Pinpoint the cell where the given text exists, returning its [x, y] midpoint coordinate. 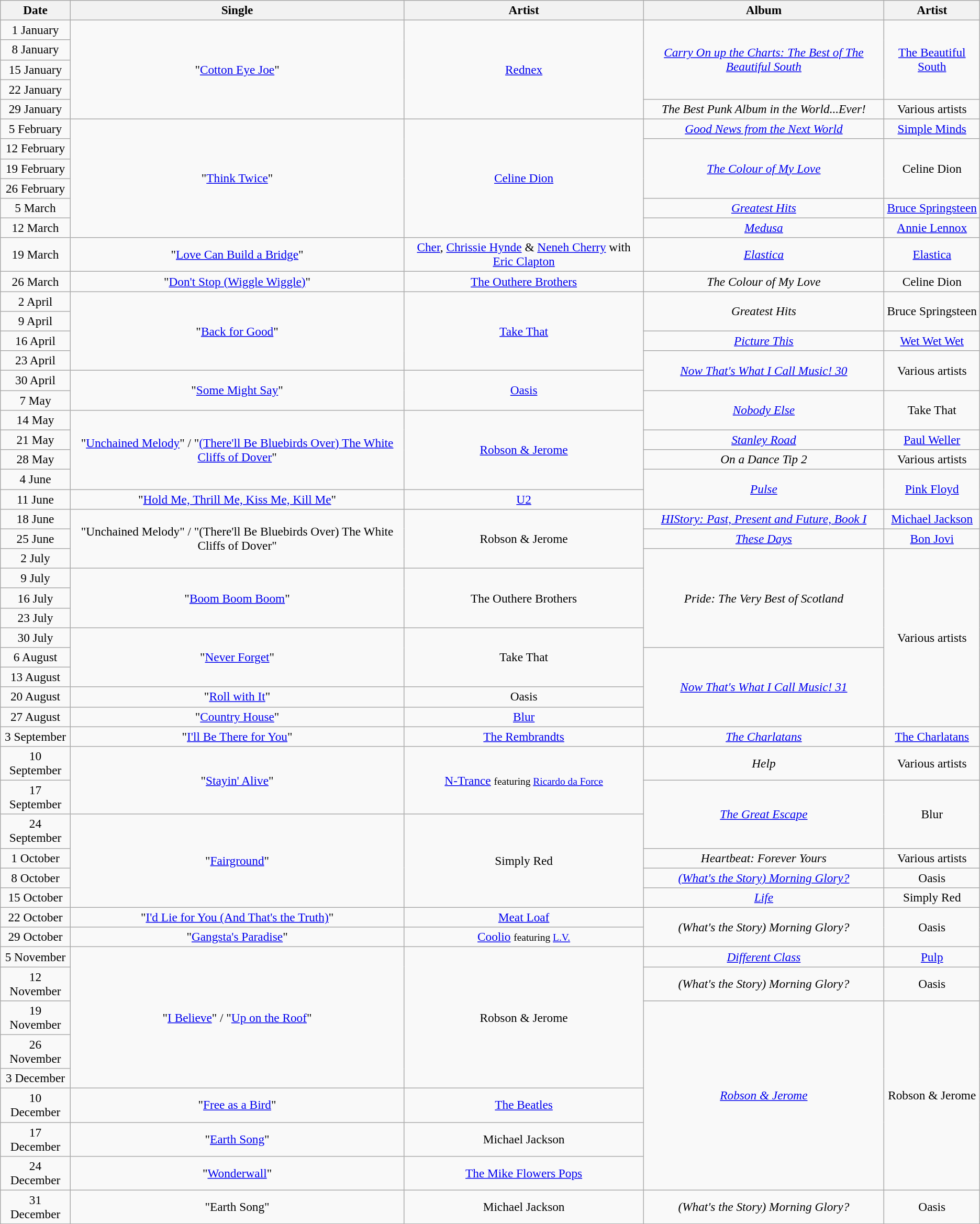
14 May [36, 420]
27 August [36, 717]
21 May [36, 440]
16 April [36, 341]
22 October [36, 917]
"Back for Good" [237, 331]
9 July [36, 578]
Cher, Chrissie Hynde & Neneh Cherry with Eric Clapton [524, 254]
28 May [36, 459]
17 December [36, 1139]
19 March [36, 254]
5 March [36, 208]
Rednex [524, 69]
The Mike Flowers Pops [524, 1173]
17 September [36, 797]
26 March [36, 281]
The Great Escape [763, 814]
"Wonderwall" [237, 1173]
23 July [36, 618]
The Beautiful South [932, 60]
5 November [36, 956]
Pulp [932, 956]
29 January [36, 109]
2 April [36, 301]
29 October [36, 937]
"Country House" [237, 717]
Pride: The Very Best of Scotland [763, 598]
1 October [36, 858]
"I'd Lie for You (And That's the Truth)" [237, 917]
Meat Loaf [524, 917]
"Never Forget" [237, 656]
"Don't Stop (Wiggle Wiggle)" [237, 281]
Nobody Else [763, 410]
3 September [36, 736]
7 May [36, 400]
Bon Jovi [932, 539]
2 July [36, 558]
12 November [36, 983]
25 June [36, 539]
Carry On up the Charts: The Best of The Beautiful South [763, 60]
24 September [36, 831]
Different Class [763, 956]
"Free as a Bird" [237, 1105]
The Rembrandts [524, 736]
4 June [36, 479]
15 October [36, 897]
Wet Wet Wet [932, 341]
5 February [36, 129]
"Boom Boom Boom" [237, 598]
Picture This [763, 341]
"Hold Me, Thrill Me, Kiss Me, Kill Me" [237, 499]
"I Believe" / "Up on the Roof" [237, 1017]
"Fairground" [237, 861]
"Gangsta's Paradise" [237, 937]
"Stayin' Alive" [237, 780]
23 April [36, 361]
"I'll Be There for You" [237, 736]
Good News from the Next World [763, 129]
Pink Floyd [932, 489]
The Best Punk Album in the World...Ever! [763, 109]
Album [763, 10]
8 October [36, 877]
"Some Might Say" [237, 390]
18 June [36, 519]
9 April [36, 321]
N-Trance featuring Ricardo da Force [524, 780]
"Cotton Eye Joe" [237, 69]
19 November [36, 1018]
19 February [36, 169]
These Days [763, 539]
Heartbeat: Forever Yours [763, 858]
Paul Weller [932, 440]
13 August [36, 677]
HIStory: Past, Present and Future, Book I [763, 519]
3 December [36, 1078]
Life [763, 897]
Pulse [763, 489]
The Beatles [524, 1105]
12 February [36, 149]
12 March [36, 228]
Now That's What I Call Music! 30 [763, 371]
Annie Lennox [932, 228]
6 August [36, 657]
Date [36, 10]
"Roll with It" [237, 697]
Help [763, 763]
15 January [36, 70]
30 April [36, 380]
10 September [36, 763]
11 June [36, 499]
Coolio featuring L.V. [524, 937]
Stanley Road [763, 440]
26 February [36, 188]
Simple Minds [932, 129]
1 January [36, 30]
31 December [36, 1207]
"Love Can Build a Bridge" [237, 254]
22 January [36, 89]
24 December [36, 1173]
16 July [36, 598]
Now That's What I Call Music! 31 [763, 687]
20 August [36, 697]
Medusa [763, 228]
"Think Twice" [237, 178]
U2 [524, 499]
26 November [36, 1051]
10 December [36, 1105]
8 January [36, 50]
Single [237, 10]
30 July [36, 637]
On a Dance Tip 2 [763, 459]
